Provide the (X, Y) coordinate of the cell's center where the given text is located.  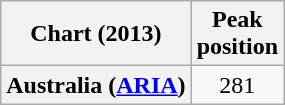
Chart (2013) (96, 34)
281 (237, 85)
Peakposition (237, 34)
Australia (ARIA) (96, 85)
